Locate the cell with the specified text and output its [X, Y] center coordinate. 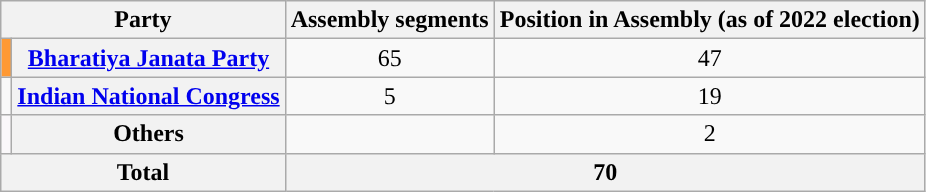
19 [710, 96]
Position in Assembly (as of 2022 election) [710, 20]
5 [390, 96]
47 [710, 58]
Party [143, 20]
Indian National Congress [148, 96]
Bharatiya Janata Party [148, 58]
70 [605, 172]
65 [390, 58]
Assembly segments [390, 20]
Others [148, 134]
Total [143, 172]
2 [710, 134]
